Output the [X, Y] coordinate of the center of the cell containing the given text.  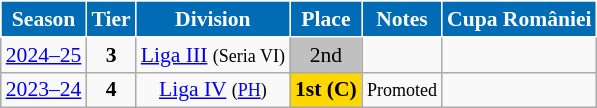
2nd [326, 55]
4 [110, 90]
Liga IV (PH) [213, 90]
Liga III (Seria VI) [213, 55]
Season [44, 19]
Promoted [402, 90]
2024–25 [44, 55]
Place [326, 19]
Division [213, 19]
3 [110, 55]
1st (C) [326, 90]
Cupa României [520, 19]
2023–24 [44, 90]
Notes [402, 19]
Tier [110, 19]
